Determine the [x, y] coordinate at the center of the cell enclosing the given text.  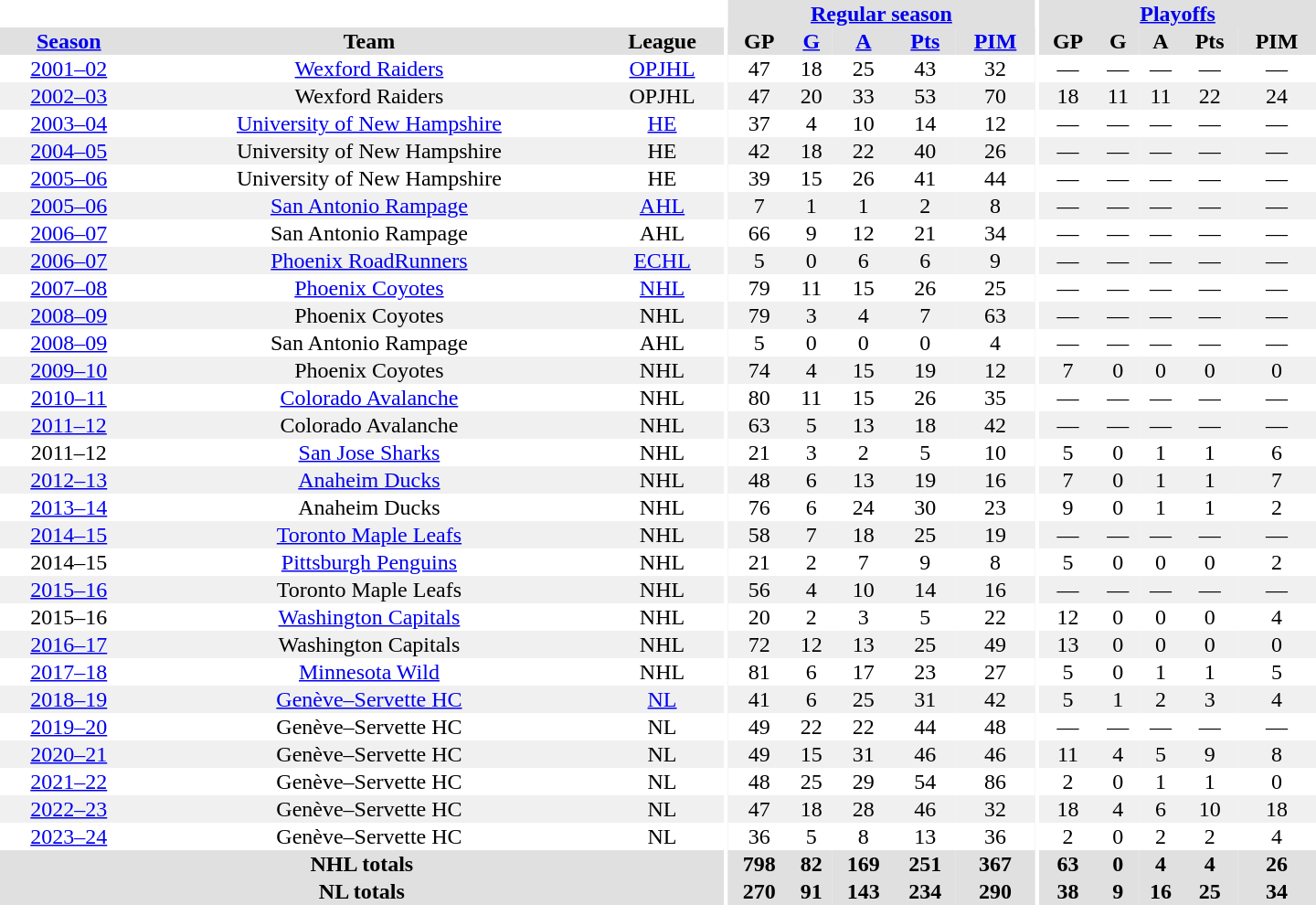
2012–13 [69, 480]
Minnesota Wild [369, 672]
Phoenix RoadRunners [369, 261]
76 [759, 507]
169 [863, 864]
2004–05 [69, 151]
2020–21 [69, 754]
37 [759, 123]
League [662, 41]
29 [863, 782]
53 [925, 96]
Regular season [881, 14]
30 [925, 507]
2016–17 [69, 644]
2010–11 [69, 398]
91 [812, 891]
39 [759, 178]
234 [925, 891]
38 [1067, 891]
2023–24 [69, 836]
367 [995, 864]
74 [759, 370]
2009–10 [69, 370]
270 [759, 891]
86 [995, 782]
ECHL [662, 261]
17 [863, 672]
28 [863, 809]
66 [759, 233]
2019–20 [69, 727]
2021–22 [69, 782]
2022–23 [69, 809]
798 [759, 864]
San Jose Sharks [369, 452]
Season [69, 41]
Team [369, 41]
82 [812, 864]
Playoffs [1177, 14]
2017–18 [69, 672]
56 [759, 590]
80 [759, 398]
143 [863, 891]
81 [759, 672]
290 [995, 891]
33 [863, 96]
2007–08 [69, 288]
251 [925, 864]
54 [925, 782]
NHL totals [362, 864]
72 [759, 644]
58 [759, 535]
70 [995, 96]
2002–03 [69, 96]
Pittsburgh Penguins [369, 562]
27 [995, 672]
40 [925, 151]
35 [995, 398]
43 [925, 69]
2013–14 [69, 507]
2003–04 [69, 123]
NL totals [362, 891]
2018–19 [69, 699]
2001–02 [69, 69]
